Return [x, y] of the center of cell containing provided text 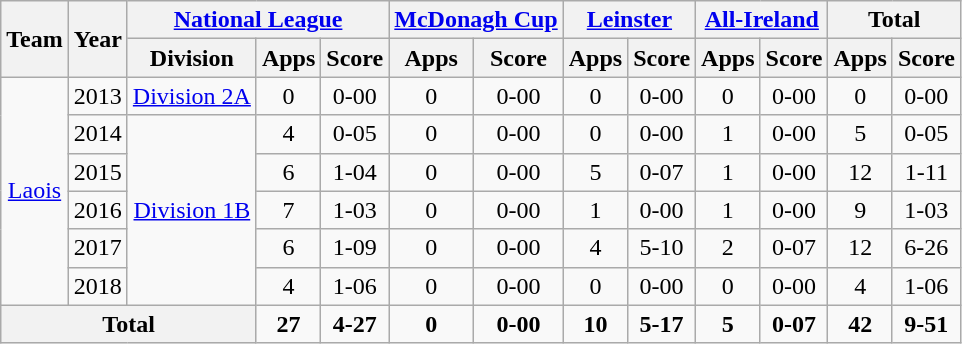
2015 [98, 172]
5-17 [662, 324]
7 [288, 210]
27 [288, 324]
Team [35, 39]
All-Ireland [762, 20]
42 [860, 324]
2018 [98, 286]
1-09 [355, 248]
McDonagh Cup [476, 20]
2013 [98, 96]
1-04 [355, 172]
Year [98, 39]
National League [258, 20]
10 [595, 324]
2014 [98, 134]
2016 [98, 210]
6-26 [926, 248]
1-11 [926, 172]
Leinster [629, 20]
Division [192, 58]
4-27 [355, 324]
2 [728, 248]
Laois [35, 191]
2017 [98, 248]
9-51 [926, 324]
5-10 [662, 248]
Division 1B [192, 210]
9 [860, 210]
Division 2A [192, 96]
